Pinpoint the cell where the given text exists, returning its (X, Y) midpoint coordinate. 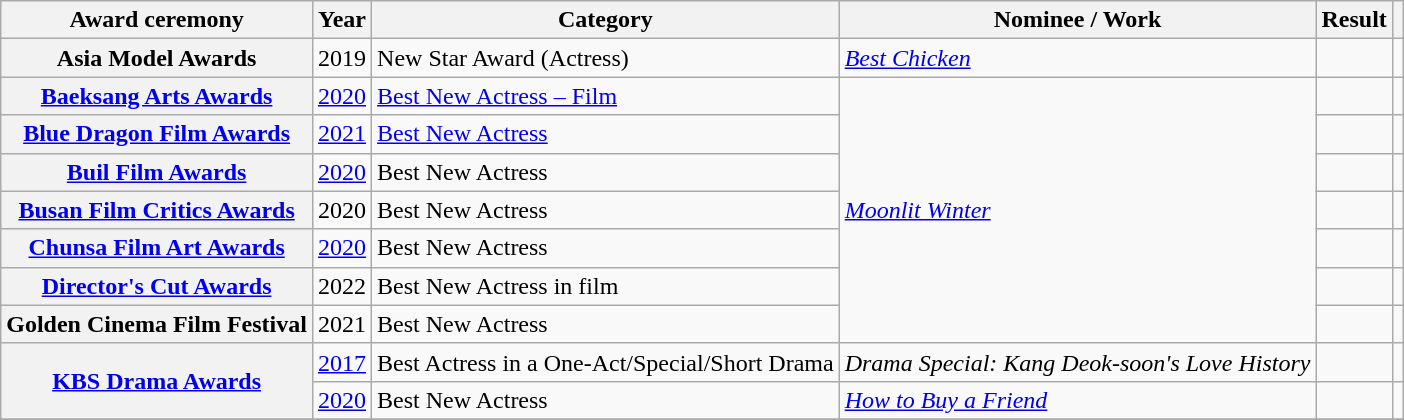
KBS Drama Awards (157, 381)
Award ceremony (157, 20)
How to Buy a Friend (1078, 400)
Golden Cinema Film Festival (157, 324)
Asia Model Awards (157, 58)
2022 (342, 286)
Chunsa Film Art Awards (157, 248)
2019 (342, 58)
Year (342, 20)
Best Chicken (1078, 58)
Baeksang Arts Awards (157, 96)
Busan Film Critics Awards (157, 210)
Best New Actress in film (606, 286)
Best New Actress – Film (606, 96)
Nominee / Work (1078, 20)
Drama Special: Kang Deok-soon's Love History (1078, 362)
Category (606, 20)
New Star Award (Actress) (606, 58)
Best Actress in a One-Act/Special/Short Drama (606, 362)
2017 (342, 362)
Result (1354, 20)
Director's Cut Awards (157, 286)
Blue Dragon Film Awards (157, 134)
Moonlit Winter (1078, 210)
Buil Film Awards (157, 172)
